Locate the cell with the specified text and output its [X, Y] center coordinate. 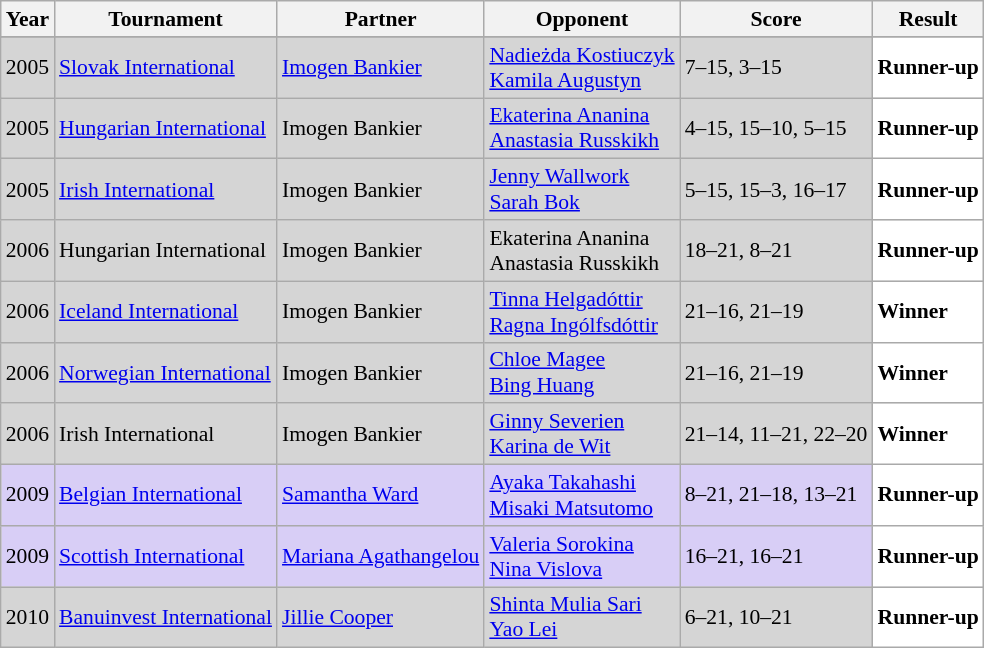
2010 [28, 618]
Belgian International [166, 496]
Opponent [582, 19]
Banuinvest International [166, 618]
Ayaka Takahashi Misaki Matsutomo [582, 496]
Tournament [166, 19]
5–15, 15–3, 16–17 [776, 190]
Valeria Sorokina Nina Vislova [582, 556]
Slovak International [166, 68]
Chloe Magee Bing Huang [582, 372]
Jillie Cooper [380, 618]
6–21, 10–21 [776, 618]
Result [928, 19]
8–21, 21–18, 13–21 [776, 496]
Nadieżda Kostiuczyk Kamila Augustyn [582, 68]
16–21, 16–21 [776, 556]
Norwegian International [166, 372]
21–14, 11–21, 22–20 [776, 434]
4–15, 15–10, 5–15 [776, 128]
Partner [380, 19]
18–21, 8–21 [776, 250]
Year [28, 19]
Jenny Wallwork Sarah Bok [582, 190]
Samantha Ward [380, 496]
Ginny Severien Karina de Wit [582, 434]
Score [776, 19]
Tinna Helgadóttir Ragna Ingólfsdóttir [582, 312]
Shinta Mulia Sari Yao Lei [582, 618]
7–15, 3–15 [776, 68]
Mariana Agathangelou [380, 556]
Scottish International [166, 556]
Iceland International [166, 312]
